Return the [x, y] coordinate for the center point of the cell that contains the specified text.  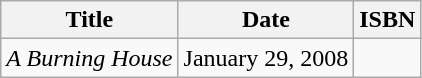
Title [90, 20]
January 29, 2008 [266, 58]
A Burning House [90, 58]
Date [266, 20]
ISBN [388, 20]
